For the text-containing cell, return its midpoint in [X, Y] coordinate format. 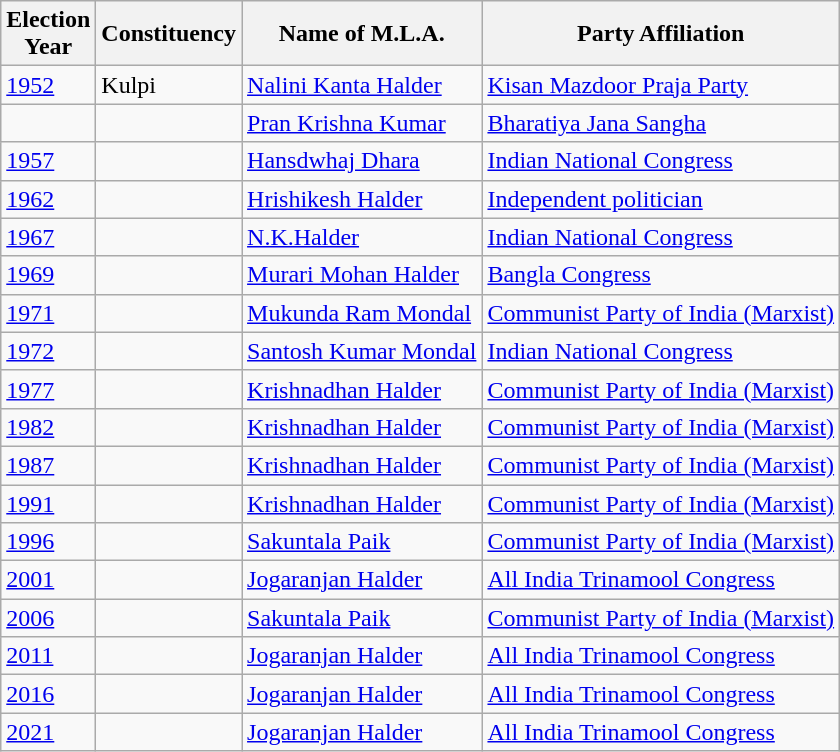
Hansdwhaj Dhara [362, 161]
Name of M.L.A. [362, 34]
1971 [48, 313]
Pran Krishna Kumar [362, 123]
N.K.Halder [362, 237]
Mukunda Ram Mondal [362, 313]
1982 [48, 427]
Kulpi [169, 85]
1969 [48, 275]
1952 [48, 85]
Election Year [48, 34]
Hrishikesh Halder [362, 199]
Nalini Kanta Halder [362, 85]
1962 [48, 199]
2011 [48, 656]
Murari Mohan Halder [362, 275]
2021 [48, 732]
1987 [48, 465]
2016 [48, 694]
Constituency [169, 34]
1996 [48, 542]
1972 [48, 351]
1967 [48, 237]
Party Affiliation [661, 34]
1991 [48, 503]
Santosh Kumar Mondal [362, 351]
Bangla Congress [661, 275]
2006 [48, 618]
Bharatiya Jana Sangha [661, 123]
2001 [48, 580]
Kisan Mazdoor Praja Party [661, 85]
Independent politician [661, 199]
1957 [48, 161]
1977 [48, 389]
